From the cell containing the given text, extract its center point as (x, y) coordinate. 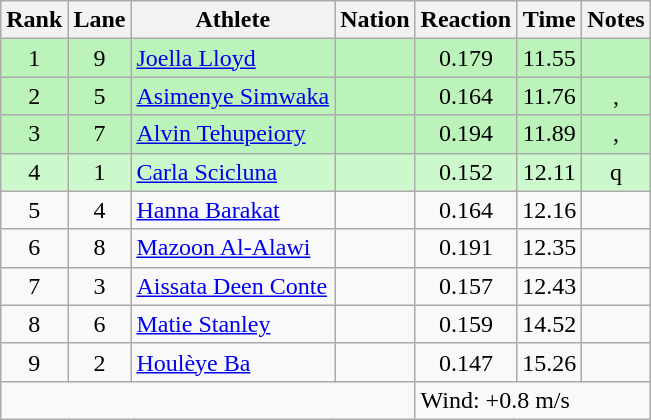
0.147 (466, 362)
Notes (616, 20)
14.52 (550, 324)
Lane (100, 20)
0.194 (466, 134)
Carla Scicluna (233, 172)
Asimenye Simwaka (233, 96)
0.179 (466, 58)
12.43 (550, 286)
Mazoon Al-Alawi (233, 248)
0.159 (466, 324)
q (616, 172)
Reaction (466, 20)
11.89 (550, 134)
11.55 (550, 58)
Nation (375, 20)
15.26 (550, 362)
12.35 (550, 248)
0.191 (466, 248)
Athlete (233, 20)
0.152 (466, 172)
Houlèye Ba (233, 362)
12.11 (550, 172)
Time (550, 20)
Aissata Deen Conte (233, 286)
Rank (34, 20)
Wind: +0.8 m/s (532, 400)
Matie Stanley (233, 324)
Alvin Tehupeiory (233, 134)
Hanna Barakat (233, 210)
0.157 (466, 286)
Joella Lloyd (233, 58)
11.76 (550, 96)
12.16 (550, 210)
